Return the (X, Y) coordinate for the center point of the cell that contains the specified text.  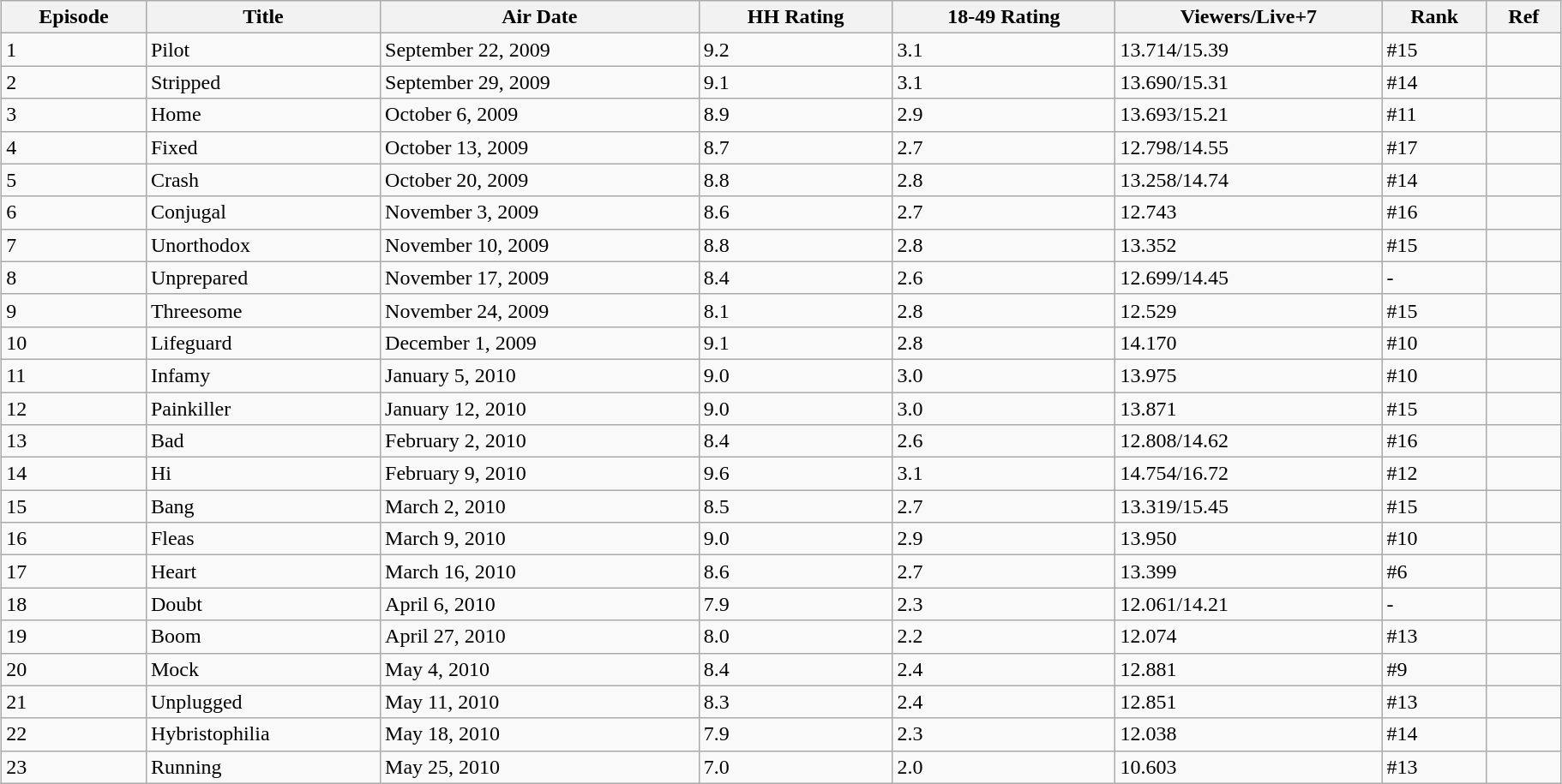
14.170 (1248, 343)
Running (262, 767)
Crash (262, 180)
13.690/15.31 (1248, 82)
Unprepared (262, 278)
Painkiller (262, 409)
12.061/14.21 (1248, 604)
March 16, 2010 (540, 572)
18 (74, 604)
13.714/15.39 (1248, 50)
3 (74, 115)
Unorthodox (262, 245)
Ref (1523, 17)
12.743 (1248, 212)
Doubt (262, 604)
September 29, 2009 (540, 82)
#11 (1434, 115)
Home (262, 115)
Lifeguard (262, 343)
Bang (262, 506)
November 17, 2009 (540, 278)
18-49 Rating (1004, 17)
May 11, 2010 (540, 702)
January 5, 2010 (540, 375)
12.038 (1248, 734)
November 3, 2009 (540, 212)
14 (74, 474)
9.2 (796, 50)
5 (74, 180)
November 10, 2009 (540, 245)
12.851 (1248, 702)
13 (74, 441)
Stripped (262, 82)
Heart (262, 572)
9 (74, 310)
HH Rating (796, 17)
Conjugal (262, 212)
12 (74, 409)
13.693/15.21 (1248, 115)
Hybristophilia (262, 734)
Title (262, 17)
Unplugged (262, 702)
2.2 (1004, 637)
Rank (1434, 17)
21 (74, 702)
12.808/14.62 (1248, 441)
April 27, 2010 (540, 637)
13.399 (1248, 572)
17 (74, 572)
23 (74, 767)
12.074 (1248, 637)
13.950 (1248, 539)
12.529 (1248, 310)
Boom (262, 637)
7 (74, 245)
8.1 (796, 310)
20 (74, 669)
May 4, 2010 (540, 669)
4 (74, 147)
9.6 (796, 474)
2.0 (1004, 767)
8 (74, 278)
February 9, 2010 (540, 474)
13.975 (1248, 375)
8.3 (796, 702)
Fixed (262, 147)
February 2, 2010 (540, 441)
14.754/16.72 (1248, 474)
Fleas (262, 539)
8.0 (796, 637)
12.881 (1248, 669)
12.699/14.45 (1248, 278)
#17 (1434, 147)
Hi (262, 474)
#9 (1434, 669)
October 20, 2009 (540, 180)
Threesome (262, 310)
19 (74, 637)
10.603 (1248, 767)
8.7 (796, 147)
13.258/14.74 (1248, 180)
7.0 (796, 767)
December 1, 2009 (540, 343)
October 6, 2009 (540, 115)
22 (74, 734)
#12 (1434, 474)
13.352 (1248, 245)
Air Date (540, 17)
March 2, 2010 (540, 506)
May 25, 2010 (540, 767)
March 9, 2010 (540, 539)
Mock (262, 669)
November 24, 2009 (540, 310)
Bad (262, 441)
12.798/14.55 (1248, 147)
16 (74, 539)
2 (74, 82)
April 6, 2010 (540, 604)
13.871 (1248, 409)
11 (74, 375)
6 (74, 212)
13.319/15.45 (1248, 506)
1 (74, 50)
May 18, 2010 (540, 734)
Infamy (262, 375)
Pilot (262, 50)
10 (74, 343)
January 12, 2010 (540, 409)
#6 (1434, 572)
Episode (74, 17)
Viewers/Live+7 (1248, 17)
October 13, 2009 (540, 147)
September 22, 2009 (540, 50)
8.5 (796, 506)
15 (74, 506)
8.9 (796, 115)
